Provide the (x, y) coordinate of the cell's center where the given text is located.  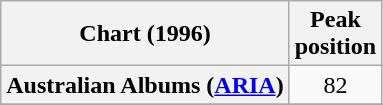
Peakposition (335, 34)
Australian Albums (ARIA) (145, 85)
Chart (1996) (145, 34)
82 (335, 85)
